Return the (X, Y) coordinate for the center point of the cell that contains the specified text.  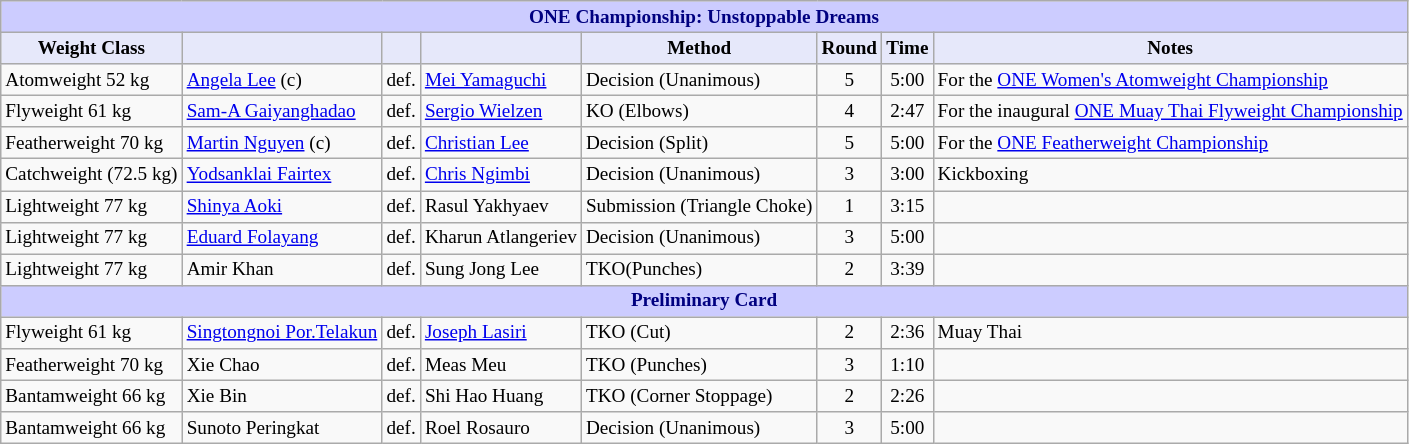
Singtongnoi Por.Telakun (282, 333)
TKO (Punches) (699, 365)
TKO (Cut) (699, 333)
Decision (Split) (699, 143)
ONE Championship: Unstoppable Dreams (704, 17)
2:36 (908, 333)
1 (850, 206)
Catchweight (72.5 kg) (92, 175)
Sam-A Gaiyanghadao (282, 111)
2:47 (908, 111)
4 (850, 111)
Kickboxing (1170, 175)
Sung Jong Lee (500, 270)
TKO (Corner Stoppage) (699, 396)
Notes (1170, 48)
Sergio Wielzen (500, 111)
Meas Meu (500, 365)
Amir Khan (282, 270)
For the inaugural ONE Muay Thai Flyweight Championship (1170, 111)
Yodsanklai Fairtex (282, 175)
Sunoto Peringkat (282, 428)
Weight Class (92, 48)
Time (908, 48)
Chris Ngimbi (500, 175)
For the ONE Women's Atomweight Championship (1170, 80)
3:15 (908, 206)
Submission (Triangle Choke) (699, 206)
Martin Nguyen (c) (282, 143)
Christian Lee (500, 143)
Preliminary Card (704, 301)
Shi Hao Huang (500, 396)
KO (Elbows) (699, 111)
Xie Bin (282, 396)
For the ONE Featherweight Championship (1170, 143)
Muay Thai (1170, 333)
Angela Lee (c) (282, 80)
Method (699, 48)
Round (850, 48)
Kharun Atlangeriev (500, 238)
Eduard Folayang (282, 238)
3:39 (908, 270)
1:10 (908, 365)
Xie Chao (282, 365)
TKO(Punches) (699, 270)
Atomweight 52 kg (92, 80)
Roel Rosauro (500, 428)
3:00 (908, 175)
Rasul Yakhyaev (500, 206)
Mei Yamaguchi (500, 80)
Shinya Aoki (282, 206)
2:26 (908, 396)
Joseph Lasiri (500, 333)
